Provide the [x, y] coordinate of the cell's center where the given text is located.  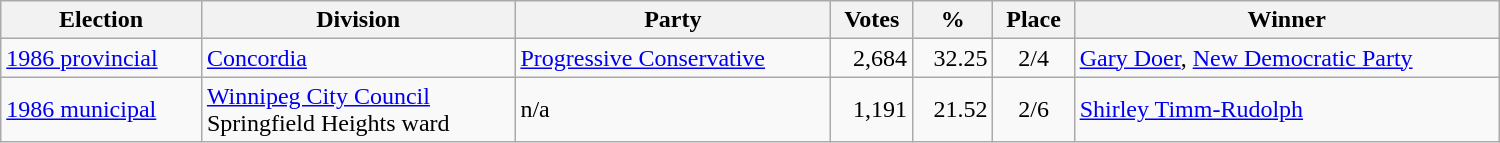
2,684 [872, 58]
Election [102, 20]
Division [358, 20]
1986 municipal [102, 110]
Shirley Timm-Rudolph [1286, 110]
Votes [872, 20]
21.52 [953, 110]
1,191 [872, 110]
Place [1034, 20]
Party [673, 20]
1986 provincial [102, 58]
2/6 [1034, 110]
n/a [673, 110]
2/4 [1034, 58]
Concordia [358, 58]
Gary Doer, New Democratic Party [1286, 58]
32.25 [953, 58]
% [953, 20]
Winnipeg City CouncilSpringfield Heights ward [358, 110]
Winner [1286, 20]
Progressive Conservative [673, 58]
